Scan for the cell matching the given text and deliver its (X, Y) coordinate at center. 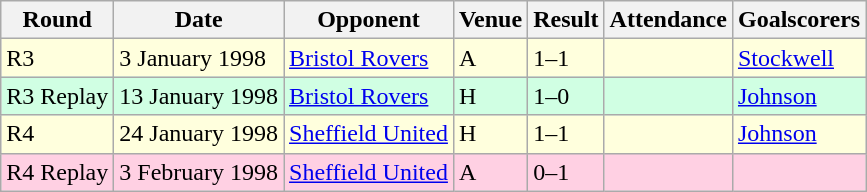
Date (199, 20)
R3 (58, 58)
Result (566, 20)
Venue (490, 20)
3 January 1998 (199, 58)
1–0 (566, 96)
13 January 1998 (199, 96)
24 January 1998 (199, 134)
R4 Replay (58, 172)
Round (58, 20)
Goalscorers (798, 20)
3 February 1998 (199, 172)
R4 (58, 134)
0–1 (566, 172)
Stockwell (798, 58)
Attendance (668, 20)
R3 Replay (58, 96)
Opponent (369, 20)
